From the cell containing the given text, extract its center point as (x, y) coordinate. 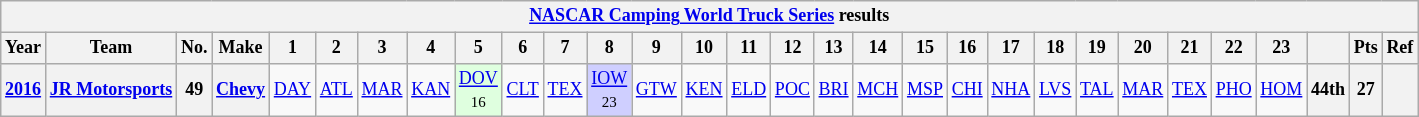
20 (1143, 48)
KEN (704, 90)
4 (431, 48)
IOW23 (610, 90)
1 (292, 48)
PHO (1234, 90)
DOV16 (478, 90)
2016 (24, 90)
12 (793, 48)
CHI (967, 90)
8 (610, 48)
Team (110, 48)
Make (241, 48)
5 (478, 48)
HOM (1282, 90)
23 (1282, 48)
MSP (926, 90)
Year (24, 48)
BRI (834, 90)
11 (749, 48)
3 (382, 48)
2 (336, 48)
POC (793, 90)
LVS (1056, 90)
27 (1366, 90)
No. (194, 48)
6 (522, 48)
10 (704, 48)
21 (1190, 48)
19 (1097, 48)
KAN (431, 90)
Ref (1400, 48)
9 (657, 48)
ATL (336, 90)
15 (926, 48)
14 (878, 48)
GTW (657, 90)
Pts (1366, 48)
ELD (749, 90)
17 (1011, 48)
22 (1234, 48)
13 (834, 48)
44th (1328, 90)
NASCAR Camping World Truck Series results (710, 16)
49 (194, 90)
Chevy (241, 90)
TAL (1097, 90)
CLT (522, 90)
18 (1056, 48)
NHA (1011, 90)
16 (967, 48)
MCH (878, 90)
JR Motorsports (110, 90)
7 (565, 48)
DAY (292, 90)
